Find where the given text appears and provide that cell's center as (X, Y) coordinate. 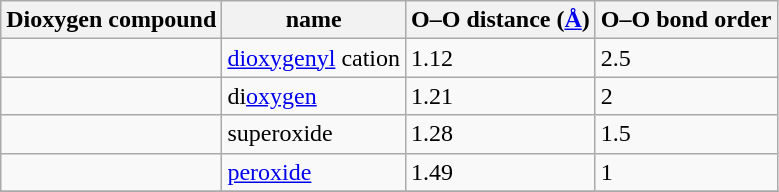
1.21 (501, 96)
dioxygenyl cation (314, 58)
2.5 (686, 58)
1.49 (501, 172)
2 (686, 96)
Dioxygen compound (112, 20)
1 (686, 172)
O–O distance (Å) (501, 20)
name (314, 20)
superoxide (314, 134)
O–O bond order (686, 20)
1.28 (501, 134)
1.12 (501, 58)
peroxide (314, 172)
1.5 (686, 134)
dioxygen (314, 96)
